Identify which cell holds the provided text, then report its [X, Y] central coordinate. 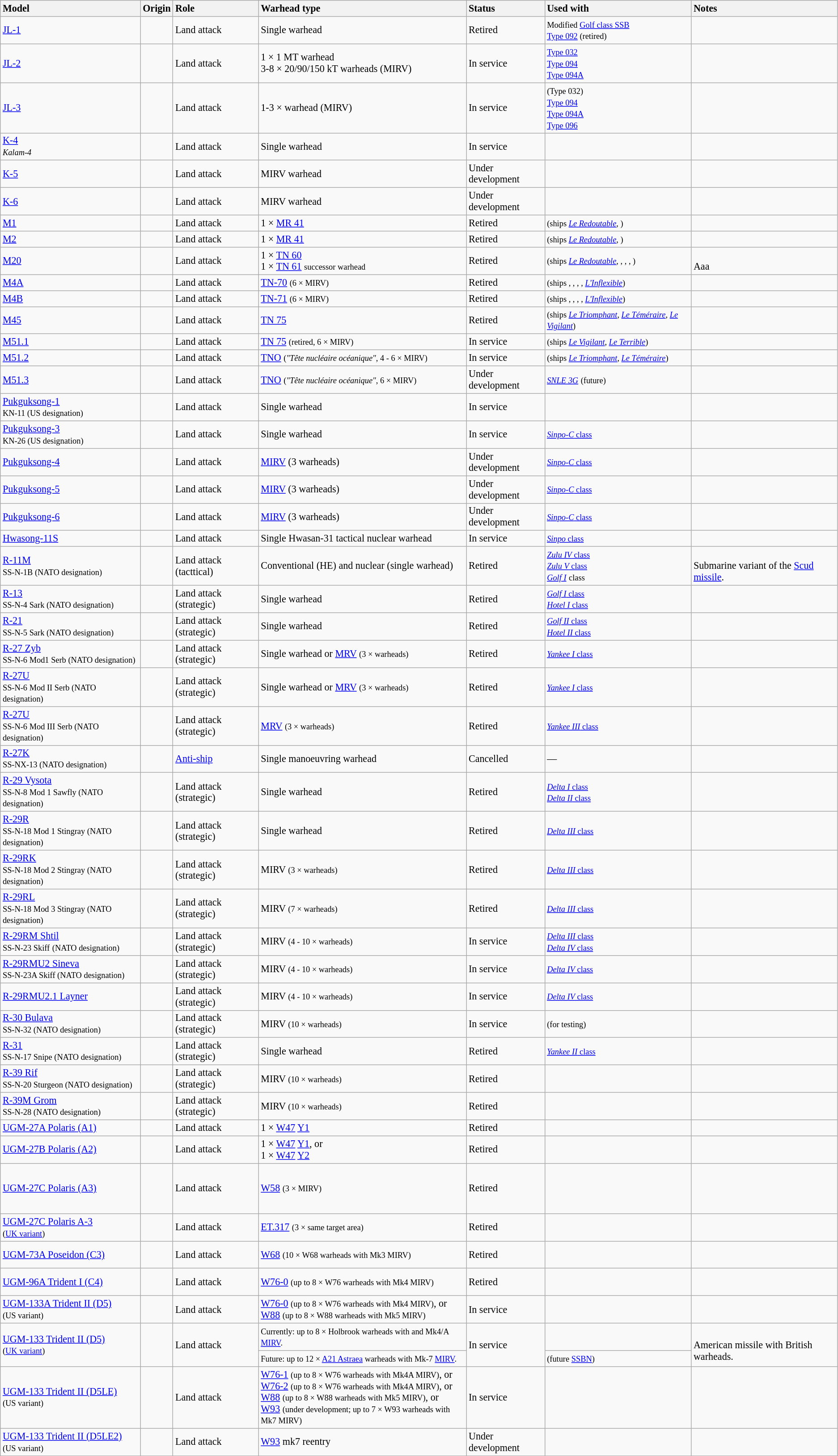
M45 [71, 320]
M51.2 [71, 358]
TN-71 (6 × MIRV) [362, 298]
MIRV (7 × warheads) [362, 909]
UGM-27C Polaris A-3(UK variant) [71, 1227]
Role [216, 8]
Yankee III class [618, 725]
Golf I classHotel I class [618, 599]
R-29RMU2.1 Layner [71, 996]
Currently: up to 8 × Holbrook warheads with and Mk4/A MIRV. [362, 1337]
1 × TN 601 × TN 61 successor warhead [362, 260]
MIRV (3 × warheads) [362, 869]
Land attack (tacttical) [216, 566]
Hwasong-11S [71, 538]
UGM-133 Trident II (D5LE)(US variant) [71, 1397]
TNO ("Tête nucléaire océanique", 4 - 6 × MIRV) [362, 358]
R-39 RifSS-N-20 Sturgeon (NATO designation) [71, 1079]
American missile with British warheads. [765, 1345]
(for testing) [618, 1024]
M1 [71, 223]
UGM-133 Trident II (D5LE2)(US variant) [71, 1442]
W68 (10 × W68 warheads with Mk3 MIRV) [362, 1255]
TN 75 [362, 320]
UGM-96A Trident I (C4) [71, 1282]
Cancelled [505, 758]
JL-2 [71, 63]
(ships Le Redoutable, , , , ) [618, 260]
Single Hwasan-31 tactical nuclear warhead [362, 538]
R-27 ZybSS-N-6 Mod1 Serb (NATO designation) [71, 654]
R-29RM ShtilSS-N-23 Skiff (NATO designation) [71, 942]
R-29RLSS-N-18 Mod 3 Stingray (NATO designation) [71, 909]
M20 [71, 260]
W58 (3 × MIRV) [362, 1188]
R-39M GromSS-N-28 (NATO designation) [71, 1106]
R-27USS-N-6 Mod III Serb (NATO designation) [71, 725]
R-27KSS-NX-13 (NATO designation) [71, 758]
UGM-133A Trident II (D5)(US variant) [71, 1309]
Aaa [765, 260]
Zulu IV classZulu V classGolf I class [618, 566]
JL-1 [71, 30]
Origin [157, 8]
TN-70 (6 × MIRV) [362, 283]
R-30 BulavaSS-N-32 (NATO designation) [71, 1024]
Anti-ship [216, 758]
— [618, 758]
JL-3 [71, 107]
Pukguksong-5 [71, 489]
Submarine variant of the Scud missile. [765, 566]
Delta III classDelta IV class [618, 942]
(ships Le Triomphant, Le Téméraire, Le Vigilant) [618, 320]
R-13SS-N-4 Sark (NATO designation) [71, 599]
R-31SS-N-17 Snipe (NATO designation) [71, 1051]
UGM-73A Poseidon (C3) [71, 1255]
1-3 × warhead (MIRV) [362, 107]
Conventional (HE) and nuclear (single warhead) [362, 566]
(ships Le Vigilant, Le Terrible) [618, 342]
TNO ("Tête nucléaire océanique", 6 × MIRV) [362, 379]
Pukguksong-4 [71, 461]
Used with [618, 8]
M51.3 [71, 379]
Warhead type [362, 8]
(Type 032)Type 094Type 094AType 096 [618, 107]
Type 032Type 094Type 094A [618, 63]
Pukguksong-1KN-11 (US designation) [71, 407]
UGM-133 Trident II (D5)(UK variant) [71, 1345]
K-4Kalam-4 [71, 147]
Notes [765, 8]
ET.317 (3 × same target area) [362, 1227]
(ships Le Triomphant, Le Téméraire) [618, 358]
Single manoeuvring warhead [362, 758]
SNLE 3G (future) [618, 379]
K-6 [71, 201]
R-27USS-N-6 Mod II Serb (NATO designation) [71, 687]
W76-0 (up to 8 × W76 warheads with Mk4 MIRV) [362, 1282]
1 × W47 Y1, or1 × W47 Y2 [362, 1149]
W76-0 (up to 8 × W76 warheads with Mk4 MIRV), orW88 (up to 8 × W88 warheads with Mk5 MIRV) [362, 1309]
Future: up to 12 × A21 Astraea warheads with Mk-7 MIRV. [362, 1359]
UGM-27B Polaris (A2) [71, 1149]
R-29RMU2 SinevaSS-N-23A Skiff (NATO designation) [71, 969]
Pukguksong-6 [71, 517]
M4B [71, 298]
R-29 VysotaSS-N-8 Mod 1 Sawfly (NATO designation) [71, 792]
MRV (3 × warheads) [362, 725]
Status [505, 8]
Delta I classDelta II class [618, 792]
R-21SS-N-5 Sark (NATO designation) [71, 626]
W93 mk7 reentry [362, 1442]
M4A [71, 283]
Model [71, 8]
Golf II classHotel II class [618, 626]
UGM-27A Polaris (A1) [71, 1128]
M51.1 [71, 342]
Pukguksong-3KN-26 (US designation) [71, 435]
TN 75 (retired, 6 × MIRV) [362, 342]
(future SSBN) [618, 1359]
1 × W47 Y1 [362, 1128]
M2 [71, 239]
Sinpo class [618, 538]
R-29RKSS-N-18 Mod 2 Stingray (NATO designation) [71, 869]
R-29RSS-N-18 Mod 1 Stingray (NATO designation) [71, 831]
K-5 [71, 174]
R-11MSS-N-1B (NATO designation) [71, 566]
1 × 1 MT warhead3-8 × 20/90/150 kT warheads (MIRV) [362, 63]
Modified Golf class SSBType 092 (retired) [618, 30]
UGM-27C Polaris (A3) [71, 1188]
Yankee II class [618, 1051]
